Return [X, Y] of the center of cell containing provided text 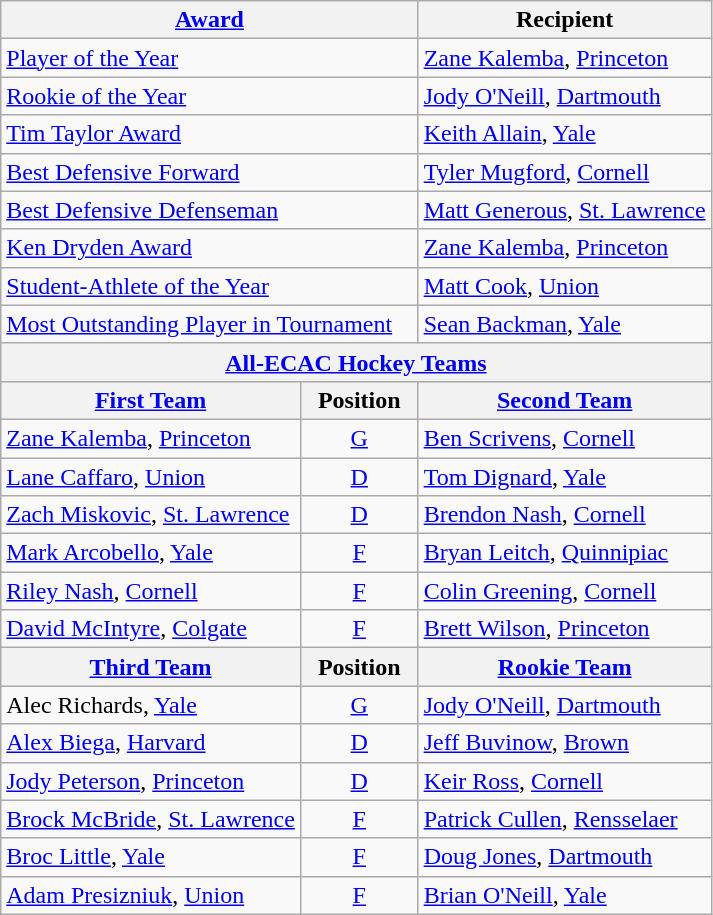
Brock McBride, St. Lawrence [151, 819]
First Team [151, 400]
Most Outstanding Player in Tournament [210, 324]
Rookie of the Year [210, 96]
Brendon Nash, Cornell [564, 515]
Bryan Leitch, Quinnipiac [564, 553]
Second Team [564, 400]
David McIntyre, Colgate [151, 629]
Lane Caffaro, Union [151, 477]
Riley Nash, Cornell [151, 591]
Alec Richards, Yale [151, 705]
All-ECAC Hockey Teams [356, 362]
Keir Ross, Cornell [564, 781]
Sean Backman, Yale [564, 324]
Patrick Cullen, Rensselaer [564, 819]
Brett Wilson, Princeton [564, 629]
Colin Greening, Cornell [564, 591]
Tyler Mugford, Cornell [564, 172]
Adam Presizniuk, Union [151, 895]
Alex Biega, Harvard [151, 743]
Doug Jones, Dartmouth [564, 857]
Jeff Buvinow, Brown [564, 743]
Tom Dignard, Yale [564, 477]
Ben Scrivens, Cornell [564, 438]
Matt Cook, Union [564, 286]
Broc Little, Yale [151, 857]
Best Defensive Defenseman [210, 210]
Student-Athlete of the Year [210, 286]
Tim Taylor Award [210, 134]
Third Team [151, 667]
Mark Arcobello, Yale [151, 553]
Jody Peterson, Princeton [151, 781]
Matt Generous, St. Lawrence [564, 210]
Rookie Team [564, 667]
Brian O'Neill, Yale [564, 895]
Player of the Year [210, 58]
Best Defensive Forward [210, 172]
Zach Miskovic, St. Lawrence [151, 515]
Keith Allain, Yale [564, 134]
Ken Dryden Award [210, 248]
Recipient [564, 20]
Award [210, 20]
